Provide the [x, y] coordinate of the cell's center where the given text is located.  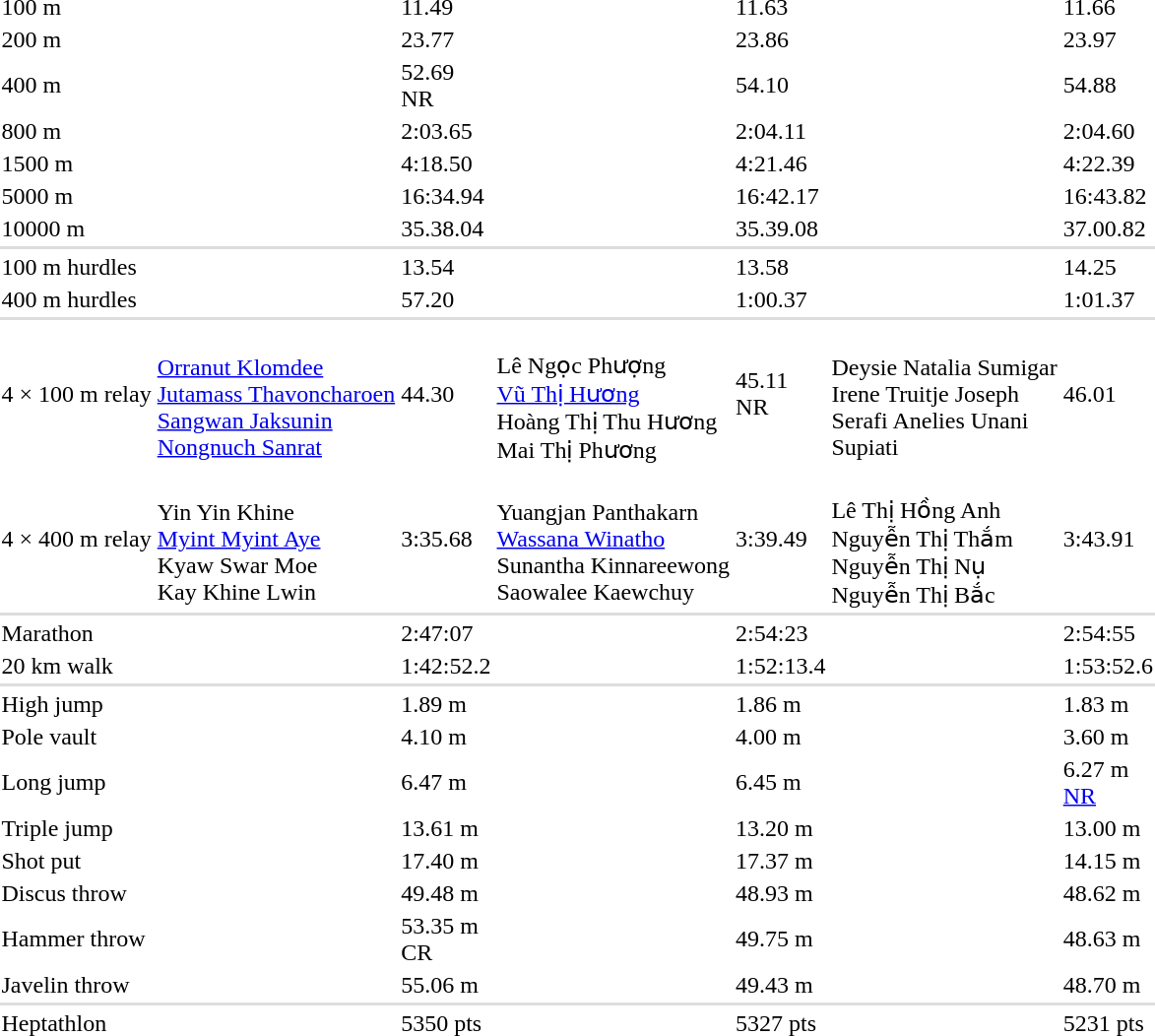
1:01.37 [1108, 299]
49.48 m [446, 893]
17.37 m [781, 861]
17.40 m [446, 861]
20 km walk [77, 666]
23.77 [446, 39]
1:53:52.6 [1108, 666]
13.58 [781, 267]
52.69NR [446, 85]
10000 m [77, 228]
4.00 m [781, 737]
37.00.82 [1108, 228]
5000 m [77, 196]
1500 m [77, 163]
13.54 [446, 267]
Deysie Natalia SumigarIrene Truitje JosephSerafi Anelies UnaniSupiati [944, 394]
Hammer throw [77, 939]
Yin Yin KhineMyint Myint AyeKyaw Swar MoeKay Khine Lwin [276, 539]
2:03.65 [446, 131]
48.62 m [1108, 893]
2:04.11 [781, 131]
Triple jump [77, 828]
2:54:23 [781, 633]
4 × 100 m relay [77, 394]
57.20 [446, 299]
13.20 m [781, 828]
16:43.82 [1108, 196]
23.97 [1108, 39]
Long jump [77, 782]
23.86 [781, 39]
1:42:52.2 [446, 666]
4 × 400 m relay [77, 539]
14.25 [1108, 267]
44.30 [446, 394]
6.27 mNR [1108, 782]
35.38.04 [446, 228]
48.70 m [1108, 985]
200 m [77, 39]
6.47 m [446, 782]
46.01 [1108, 394]
2:47:07 [446, 633]
Lê Thị Hồng AnhNguyễn Thị ThắmNguyễn Thị NụNguyễn Thị Bắc [944, 539]
54.88 [1108, 85]
3:43.91 [1108, 539]
1.89 m [446, 704]
13.61 m [446, 828]
55.06 m [446, 985]
Discus throw [77, 893]
800 m [77, 131]
High jump [77, 704]
35.39.08 [781, 228]
100 m hurdles [77, 267]
3:35.68 [446, 539]
400 m hurdles [77, 299]
6.45 m [781, 782]
2:04.60 [1108, 131]
48.93 m [781, 893]
4.10 m [446, 737]
Yuangjan PanthakarnWassana WinathoSunantha KinnareewongSaowalee Kaewchuy [613, 539]
45.11NR [781, 394]
13.00 m [1108, 828]
16:42.17 [781, 196]
4:22.39 [1108, 163]
54.10 [781, 85]
1.83 m [1108, 704]
400 m [77, 85]
3.60 m [1108, 737]
4:18.50 [446, 163]
4:21.46 [781, 163]
Pole vault [77, 737]
14.15 m [1108, 861]
Shot put [77, 861]
3:39.49 [781, 539]
Orranut KlomdeeJutamass ThavoncharoenSangwan JaksuninNongnuch Sanrat [276, 394]
49.43 m [781, 985]
53.35 mCR [446, 939]
16:34.94 [446, 196]
Javelin throw [77, 985]
1:00.37 [781, 299]
2:54:55 [1108, 633]
Marathon [77, 633]
1:52:13.4 [781, 666]
Lê Ngọc PhượngVũ Thị HươngHoàng Thị Thu HươngMai Thị Phương [613, 394]
49.75 m [781, 939]
48.63 m [1108, 939]
1.86 m [781, 704]
